Identify which cell holds the provided text, then report its (x, y) central coordinate. 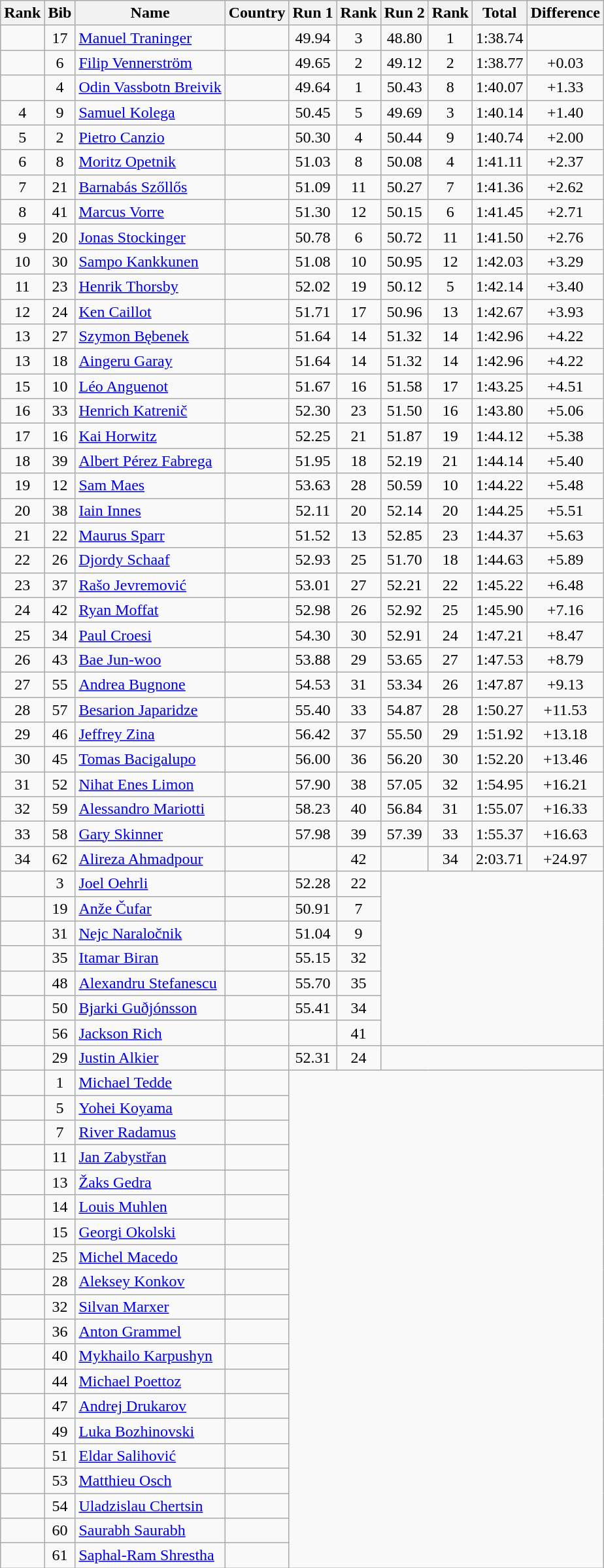
58.23 (312, 809)
1:45.22 (499, 585)
Paul Croesi (150, 635)
+6.48 (565, 585)
Aleksey Konkov (150, 1282)
55.41 (312, 1008)
51.04 (312, 933)
Saphal-Ram Shrestha (150, 1556)
Iain Innes (150, 510)
59 (60, 809)
49.65 (312, 63)
1:47.87 (499, 684)
1:44.37 (499, 535)
54.30 (312, 635)
55.50 (404, 735)
Albert Pérez Fabrega (150, 461)
52.92 (404, 610)
50.30 (312, 137)
1:40.07 (499, 88)
Sam Maes (150, 486)
52.21 (404, 585)
1:45.90 (499, 610)
54 (60, 1505)
1:52.20 (499, 759)
+2.62 (565, 187)
50.08 (404, 162)
Moritz Opetnik (150, 162)
Alessandro Mariotti (150, 809)
1:38.77 (499, 63)
1:43.80 (499, 411)
51.70 (404, 560)
Name (150, 13)
45 (60, 759)
56.84 (404, 809)
Alexandru Stefanescu (150, 983)
+3.40 (565, 286)
56.42 (312, 735)
49.69 (404, 112)
Michael Tedde (150, 1082)
51 (60, 1456)
Henrich Katrenič (150, 411)
1:42.67 (499, 312)
53 (60, 1480)
Ken Caillot (150, 312)
50.12 (404, 286)
51.08 (312, 261)
Nejc Naraločnik (150, 933)
+8.79 (565, 659)
Yohei Koyama (150, 1108)
+2.37 (565, 162)
52.11 (312, 510)
50.44 (404, 137)
Maurus Sparr (150, 535)
51.71 (312, 312)
52.14 (404, 510)
Run 2 (404, 13)
1:44.14 (499, 461)
1:44.25 (499, 510)
Difference (565, 13)
60 (60, 1531)
50.95 (404, 261)
51.87 (404, 436)
49 (60, 1431)
1:38.74 (499, 38)
52.31 (312, 1058)
53.34 (404, 684)
Joel Oehrli (150, 884)
Michel Macedo (150, 1257)
+8.47 (565, 635)
Marcus Vorre (150, 212)
Nihat Enes Limon (150, 784)
1:41.11 (499, 162)
Barnabás Szőllős (150, 187)
+5.63 (565, 535)
57.05 (404, 784)
52.98 (312, 610)
49.64 (312, 88)
+16.63 (565, 834)
51.67 (312, 386)
54.87 (404, 709)
Itamar Biran (150, 958)
+7.16 (565, 610)
57.90 (312, 784)
1:51.92 (499, 735)
50.59 (404, 486)
51.03 (312, 162)
62 (60, 859)
50.72 (404, 237)
52.85 (404, 535)
53.88 (312, 659)
1:55.07 (499, 809)
+24.97 (565, 859)
56 (60, 1033)
Kai Horwitz (150, 436)
Anže Čufar (150, 909)
Luka Bozhinovski (150, 1431)
Žaks Gedra (150, 1182)
1:55.37 (499, 834)
55.40 (312, 709)
1:41.36 (499, 187)
Jackson Rich (150, 1033)
56.00 (312, 759)
Tomas Bacigalupo (150, 759)
Alireza Ahmadpour (150, 859)
+11.53 (565, 709)
+2.00 (565, 137)
Jan Zabystřan (150, 1158)
Mykhailo Karpushyn (150, 1356)
50.45 (312, 112)
Bib (60, 13)
1:41.50 (499, 237)
Eldar Salihović (150, 1456)
+4.51 (565, 386)
52.19 (404, 461)
Besarion Japaridze (150, 709)
55.70 (312, 983)
50.78 (312, 237)
Jeffrey Zina (150, 735)
50.96 (404, 312)
1:54.95 (499, 784)
1:43.25 (499, 386)
Run 1 (312, 13)
51.09 (312, 187)
1:44.12 (499, 436)
+16.33 (565, 809)
+5.48 (565, 486)
Bae Jun-woo (150, 659)
Filip Vennerström (150, 63)
+16.21 (565, 784)
+1.40 (565, 112)
1:42.14 (499, 286)
1:40.14 (499, 112)
Louis Muhlen (150, 1207)
54.53 (312, 684)
+13.46 (565, 759)
49.94 (312, 38)
Bjarki Guðjónsson (150, 1008)
Odin Vassbotn Breivik (150, 88)
Manuel Traninger (150, 38)
1:50.27 (499, 709)
47 (60, 1406)
Gary Skinner (150, 834)
Justin Alkier (150, 1058)
53.01 (312, 585)
2:03.71 (499, 859)
1:44.63 (499, 560)
49.12 (404, 63)
1:47.21 (499, 635)
+13.18 (565, 735)
Sampo Kankkunen (150, 261)
55 (60, 684)
Andrej Drukarov (150, 1406)
+5.38 (565, 436)
56.20 (404, 759)
52.02 (312, 286)
51.95 (312, 461)
57.98 (312, 834)
+5.06 (565, 411)
48.80 (404, 38)
+5.51 (565, 510)
Total (499, 13)
1:40.74 (499, 137)
Michael Poettoz (150, 1381)
Uladzislau Chertsin (150, 1505)
Rašo Jevremović (150, 585)
48 (60, 983)
Léo Anguenot (150, 386)
Matthieu Osch (150, 1480)
1:47.53 (499, 659)
+0.03 (565, 63)
52.93 (312, 560)
+2.71 (565, 212)
+5.89 (565, 560)
Djordy Schaaf (150, 560)
1:44.22 (499, 486)
Georgi Okolski (150, 1232)
50.15 (404, 212)
53.63 (312, 486)
50.91 (312, 909)
57.39 (404, 834)
52.28 (312, 884)
Henrik Thorsby (150, 286)
52 (60, 784)
1:41.45 (499, 212)
52.25 (312, 436)
51.58 (404, 386)
Ryan Moffat (150, 610)
43 (60, 659)
Andrea Bugnone (150, 684)
50.43 (404, 88)
58 (60, 834)
Country (257, 13)
+5.40 (565, 461)
53.65 (404, 659)
50.27 (404, 187)
+9.13 (565, 684)
44 (60, 1381)
Szymon Bębenek (150, 337)
Anton Grammel (150, 1331)
51.30 (312, 212)
+3.29 (565, 261)
52.30 (312, 411)
50 (60, 1008)
Pietro Canzio (150, 137)
55.15 (312, 958)
Aingeru Garay (150, 361)
61 (60, 1556)
Silvan Marxer (150, 1307)
Samuel Kolega (150, 112)
51.50 (404, 411)
51.52 (312, 535)
+1.33 (565, 88)
57 (60, 709)
River Radamus (150, 1133)
Jonas Stockinger (150, 237)
+2.76 (565, 237)
52.91 (404, 635)
1:42.03 (499, 261)
46 (60, 735)
Saurabh Saurabh (150, 1531)
+3.93 (565, 312)
